Return (x, y) of the center of cell containing provided text 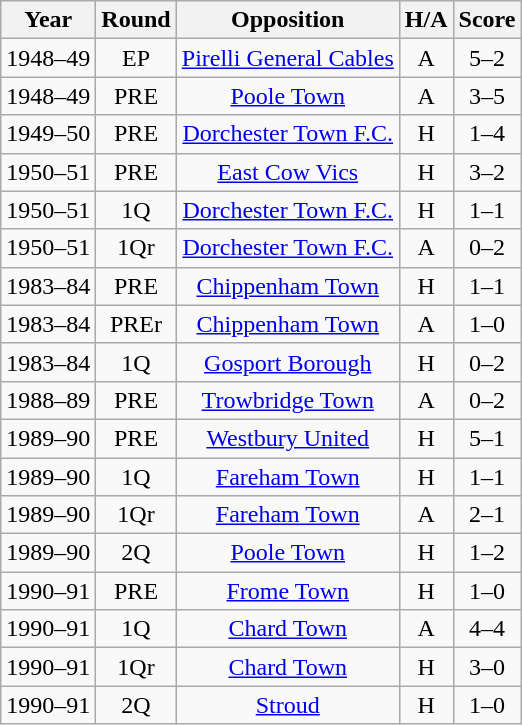
East Cow Vics (288, 172)
PREr (136, 324)
Gosport Borough (288, 362)
5–1 (487, 438)
3–0 (487, 667)
H/A (426, 20)
Year (48, 20)
2–1 (487, 515)
Trowbridge Town (288, 400)
Pirelli General Cables (288, 58)
Score (487, 20)
1988–89 (48, 400)
Round (136, 20)
3–2 (487, 172)
5–2 (487, 58)
1–4 (487, 134)
Stroud (288, 705)
4–4 (487, 629)
1–2 (487, 553)
1949–50 (48, 134)
Westbury United (288, 438)
Opposition (288, 20)
EP (136, 58)
3–5 (487, 96)
Frome Town (288, 591)
